Extract the (X, Y) coordinate from the center of the cell holding the provided text.  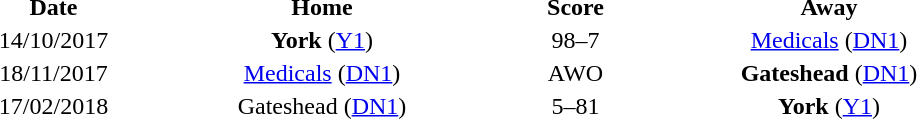
98–7 (576, 40)
AWO (576, 73)
Medicals (DN1) (322, 73)
York (Y1) (322, 40)
